Provide the [x, y] coordinate of the cell's center where the given text is located.  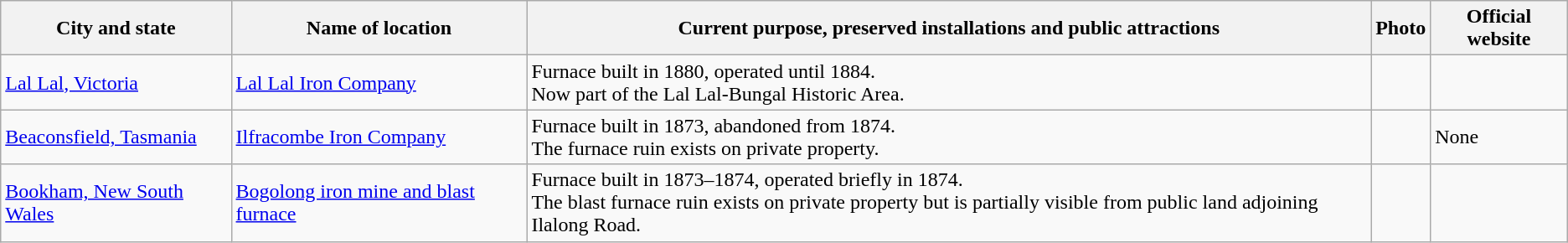
Name of location [379, 28]
Bogolong iron mine and blast furnace [379, 203]
Bookham, New South Wales [116, 203]
Furnace built in 1873, abandoned from 1874.The furnace ruin exists on private property. [949, 137]
Photo [1400, 28]
Beaconsfield, Tasmania [116, 137]
Official website [1499, 28]
Current purpose, preserved installations and public attractions [949, 28]
None [1499, 137]
Lal Lal Iron Company [379, 82]
Ilfracombe Iron Company [379, 137]
Lal Lal, Victoria [116, 82]
City and state [116, 28]
Furnace built in 1880, operated until 1884.Now part of the Lal Lal-Bungal Historic Area. [949, 82]
